Output the (x, y) coordinate of the center of the cell containing the given text.  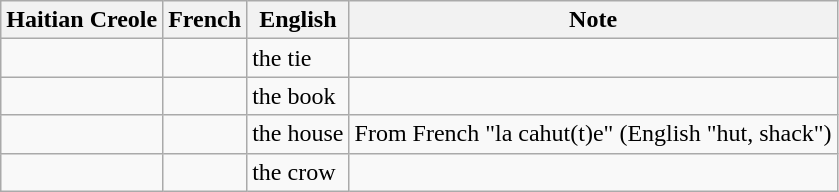
the crow (298, 172)
the book (298, 96)
Note (593, 20)
English (298, 20)
From French "la cahut(t)e" (English "hut, shack") (593, 134)
French (205, 20)
Haitian Creole (82, 20)
the house (298, 134)
the tie (298, 58)
